Provide the [x, y] coordinate of the cell's center where the given text is located.  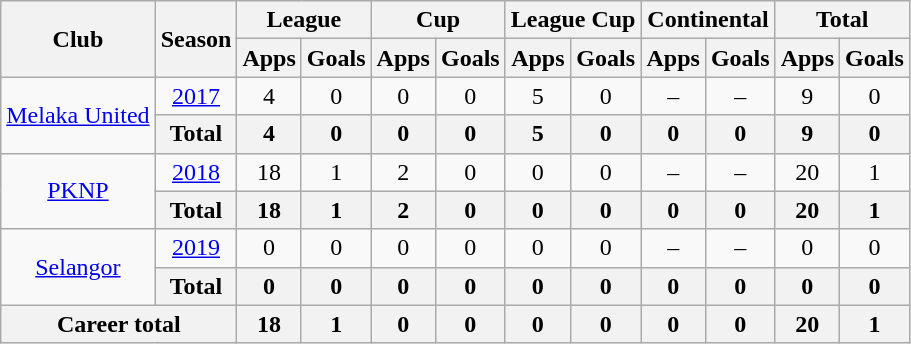
League Cup [573, 20]
2017 [196, 96]
League [304, 20]
Continental [708, 20]
2019 [196, 248]
Career total [119, 324]
Season [196, 39]
Cup [438, 20]
Selangor [78, 267]
PKNP [78, 191]
Club [78, 39]
2018 [196, 172]
Melaka United [78, 115]
